Search for the cell housing the specified text and yield its [x, y] center coordinate. 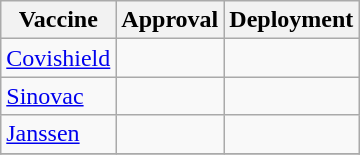
Deployment [292, 20]
Covishield [58, 58]
Sinovac [58, 96]
Approval [170, 20]
Janssen [58, 134]
Vaccine [58, 20]
